For the text-containing cell, return its midpoint in [x, y] coordinate format. 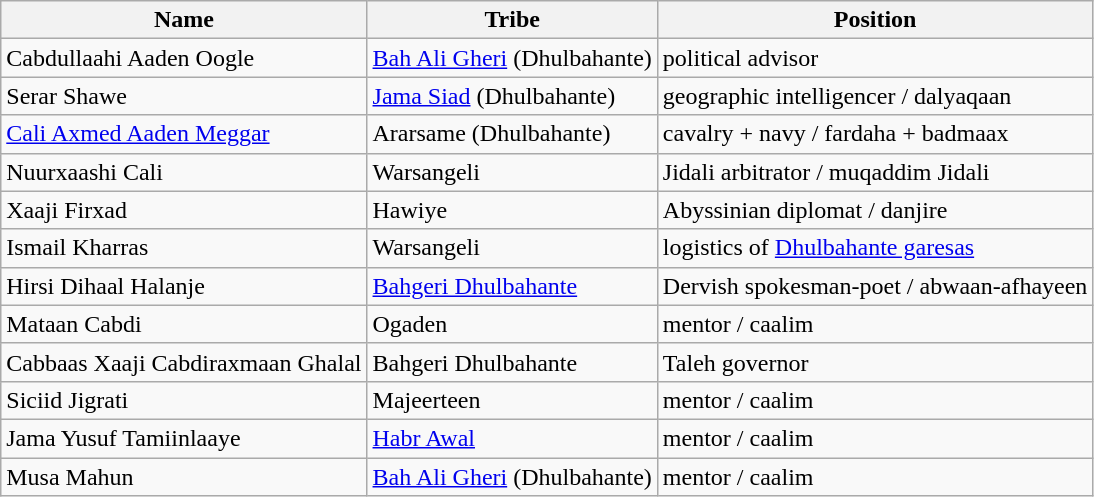
political advisor [875, 58]
Jama Siad (Dhulbahante) [512, 96]
Hawiye [512, 210]
Hirsi Dihaal Halanje [184, 286]
Siciid Jigrati [184, 400]
Position [875, 20]
Tribe [512, 20]
Musa Mahun [184, 477]
Habr Awal [512, 438]
Cali Axmed Aaden Meggar [184, 134]
Taleh governor [875, 362]
Majeerteen [512, 400]
Cabbaas Xaaji Cabdiraxmaan Ghalal [184, 362]
geographic intelligencer / dalyaqaan [875, 96]
Ararsame (Dhulbahante) [512, 134]
Dervish spokesman-poet / abwaan-afhayeen [875, 286]
Xaaji Firxad [184, 210]
Serar Shawe [184, 96]
logistics of Dhulbahante garesas [875, 248]
Ismail Kharras [184, 248]
Name [184, 20]
Jidali arbitrator / muqaddim Jidali [875, 172]
Cabdullaahi Aaden Oogle [184, 58]
Abyssinian diplomat / danjire [875, 210]
Mataan Cabdi [184, 324]
Ogaden [512, 324]
cavalry + navy / fardaha + badmaax [875, 134]
Nuurxaashi Cali [184, 172]
Jama Yusuf Tamiinlaaye [184, 438]
